Determine the (x, y) coordinate at the center of the cell enclosing the given text.  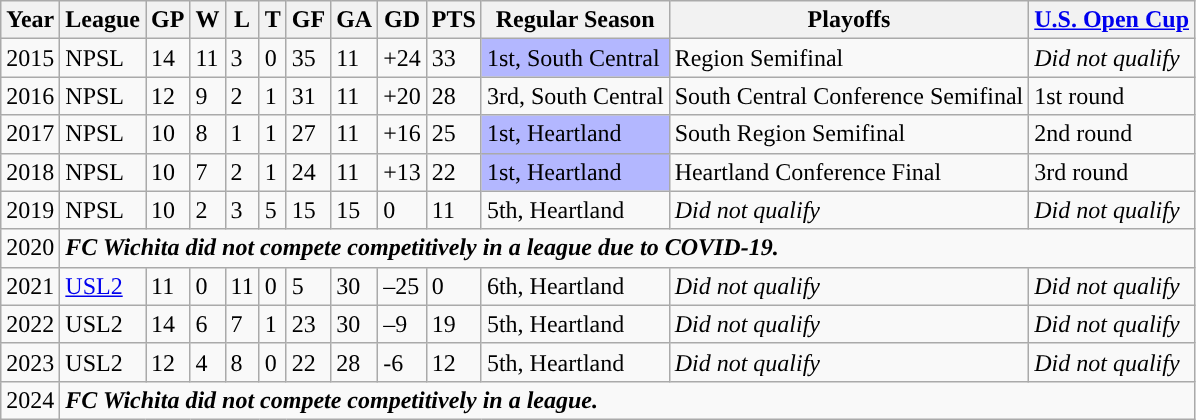
31 (308, 96)
2017 (30, 134)
27 (308, 134)
2019 (30, 210)
2020 (30, 248)
-6 (402, 362)
9 (208, 96)
+13 (402, 172)
2023 (30, 362)
PTS (454, 20)
GD (402, 20)
W (208, 20)
+24 (402, 58)
+20 (402, 96)
2016 (30, 96)
2015 (30, 58)
3rd round (1112, 172)
6 (208, 324)
Regular Season (575, 20)
GA (354, 20)
1st round (1112, 96)
2021 (30, 286)
23 (308, 324)
1st, South Central (575, 58)
6th, Heartland (575, 286)
4 (208, 362)
South Central Conference Semifinal (849, 96)
2022 (30, 324)
Region Semifinal (849, 58)
U.S. Open Cup (1112, 20)
2024 (30, 400)
–25 (402, 286)
2018 (30, 172)
35 (308, 58)
League (103, 20)
Heartland Conference Final (849, 172)
South Region Semifinal (849, 134)
L (242, 20)
GP (168, 20)
24 (308, 172)
Year (30, 20)
25 (454, 134)
FC Wichita did not compete competitively in a league. (628, 400)
2nd round (1112, 134)
GF (308, 20)
FC Wichita did not compete competitively in a league due to COVID-19. (628, 248)
19 (454, 324)
33 (454, 58)
Playoffs (849, 20)
+16 (402, 134)
3rd, South Central (575, 96)
T (272, 20)
–9 (402, 324)
